From the cell containing the given text, extract its center point as (X, Y) coordinate. 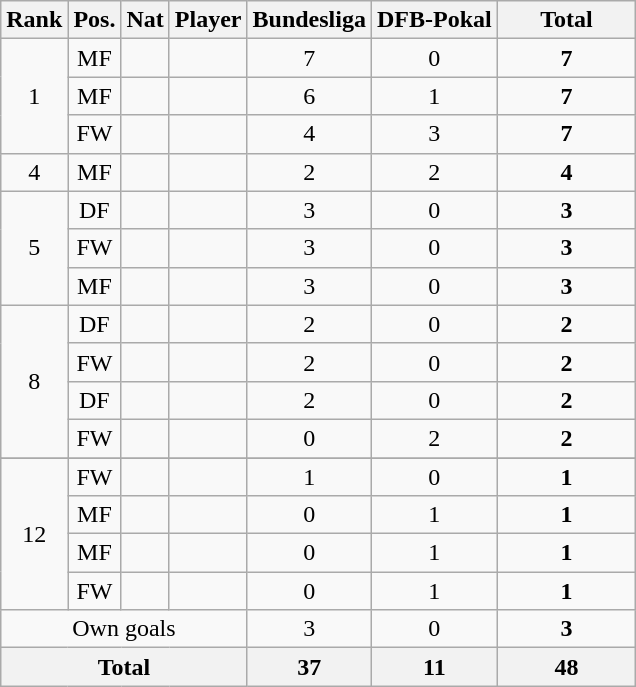
6 (309, 96)
Pos. (94, 20)
37 (309, 667)
8 (34, 381)
12 (34, 534)
11 (434, 667)
5 (34, 248)
Rank (34, 20)
48 (566, 667)
Bundesliga (309, 20)
Player (208, 20)
DFB-Pokal (434, 20)
Own goals (124, 629)
Nat (145, 20)
